Search for the cell housing the specified text and yield its [x, y] center coordinate. 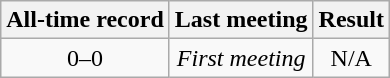
Result [351, 20]
First meeting [241, 58]
Last meeting [241, 20]
0–0 [86, 58]
N/A [351, 58]
All-time record [86, 20]
